Locate the cell with the specified text and output its (x, y) center coordinate. 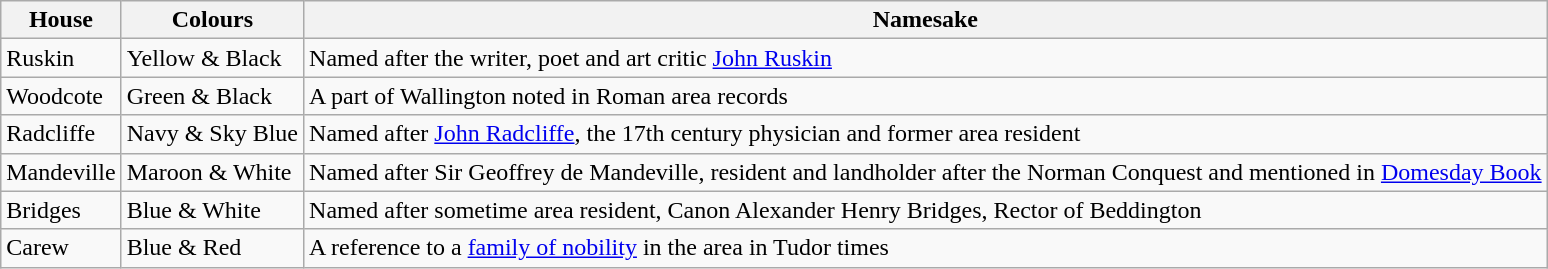
Green & Black (212, 96)
Carew (61, 248)
A part of Wallington noted in Roman area records (926, 96)
House (61, 20)
Bridges (61, 210)
Named after Sir Geoffrey de Mandeville, resident and landholder after the Norman Conquest and mentioned in Domesday Book (926, 172)
Navy & Sky Blue (212, 134)
Woodcote (61, 96)
Named after sometime area resident, Canon Alexander Henry Bridges, Rector of Beddington (926, 210)
Namesake (926, 20)
Colours (212, 20)
Blue & White (212, 210)
A reference to a family of nobility in the area in Tudor times (926, 248)
Blue & Red (212, 248)
Named after the writer, poet and art critic John Ruskin (926, 58)
Named after John Radcliffe, the 17th century physician and former area resident (926, 134)
Yellow & Black (212, 58)
Maroon & White (212, 172)
Mandeville (61, 172)
Radcliffe (61, 134)
Ruskin (61, 58)
